Find where the given text appears and provide that cell's center as [x, y] coordinate. 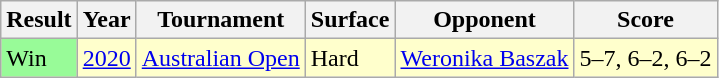
Result [39, 20]
Year [106, 20]
Australian Open [220, 58]
Win [39, 58]
Surface [350, 20]
Weronika Baszak [484, 58]
Hard [350, 58]
5–7, 6–2, 6–2 [646, 58]
Score [646, 20]
Opponent [484, 20]
2020 [106, 58]
Tournament [220, 20]
